Locate the cell with the specified text and output its [x, y] center coordinate. 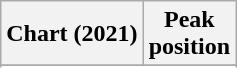
Chart (2021) [72, 34]
Peakposition [189, 34]
